Provide the [x, y] coordinate of the cell's center where the given text is located.  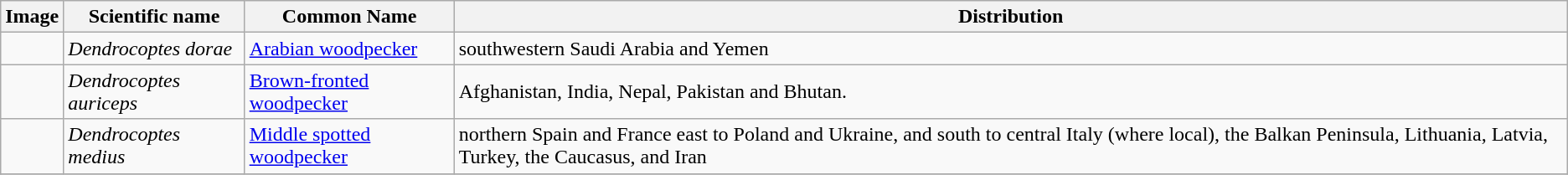
Afghanistan, India, Nepal, Pakistan and Bhutan. [1010, 92]
southwestern Saudi Arabia and Yemen [1010, 49]
Arabian woodpecker [349, 49]
Distribution [1010, 17]
Image [32, 17]
Common Name [349, 17]
Brown-fronted woodpecker [349, 92]
Dendrocoptes auriceps [154, 92]
Scientific name [154, 17]
Middle spotted woodpecker [349, 146]
Dendrocoptes dorae [154, 49]
Dendrocoptes medius [154, 146]
